Return (X, Y) of the center of cell containing provided text 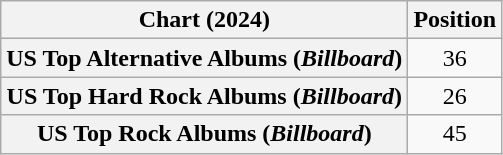
36 (455, 58)
US Top Alternative Albums (Billboard) (204, 58)
26 (455, 96)
Chart (2024) (204, 20)
US Top Rock Albums (Billboard) (204, 134)
Position (455, 20)
US Top Hard Rock Albums (Billboard) (204, 96)
45 (455, 134)
